Return the (x, y) coordinate for the center point of the cell that contains the specified text.  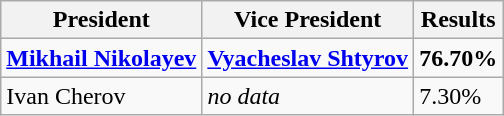
Vyacheslav Shtyrov (308, 58)
7.30% (458, 96)
Results (458, 20)
Ivan Cherov (102, 96)
76.70% (458, 58)
President (102, 20)
Vice President (308, 20)
no data (308, 96)
Mikhail Nikolayev (102, 58)
